Determine the (x, y) coordinate at the center of the cell enclosing the given text.  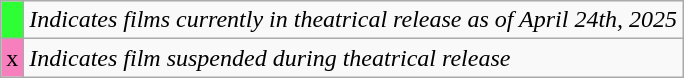
Indicates films currently in theatrical release as of April 24th, 2025 (354, 20)
Indicates film suspended during theatrical release (354, 58)
x (12, 58)
